Output the (X, Y) coordinate of the center of the cell containing the given text.  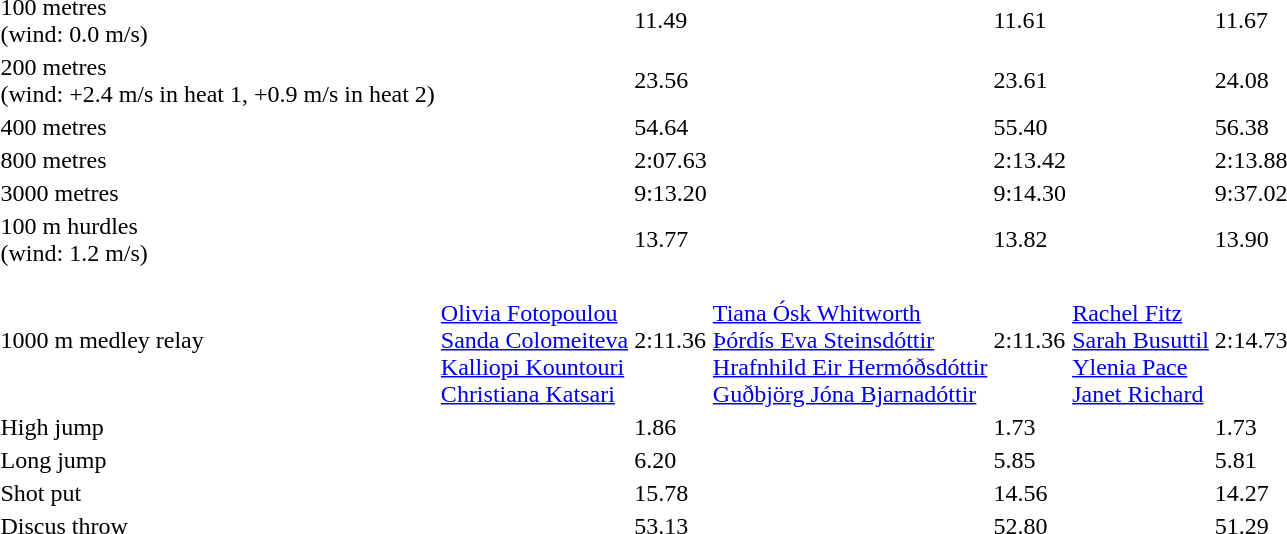
2:13.42 (1030, 160)
23.61 (1030, 80)
2:07.63 (671, 160)
1.86 (671, 427)
23.56 (671, 80)
9:13.20 (671, 193)
15.78 (671, 493)
6.20 (671, 460)
55.40 (1030, 127)
5.85 (1030, 460)
Rachel FitzSarah BusuttilYlenia PaceJanet Richard (1141, 340)
14.56 (1030, 493)
13.82 (1030, 240)
1.73 (1030, 427)
Olivia FotopoulouSanda ColomeitevaKalliopi KountouriChristiana Katsari (534, 340)
9:14.30 (1030, 193)
54.64 (671, 127)
13.77 (671, 240)
Tiana Ósk WhitworthÞórdís Eva SteinsdóttirHrafnhild Eir HermóðsdóttirGuðbjörg Jóna Bjarnadóttir (850, 340)
